For the text-containing cell, return its midpoint in [x, y] coordinate format. 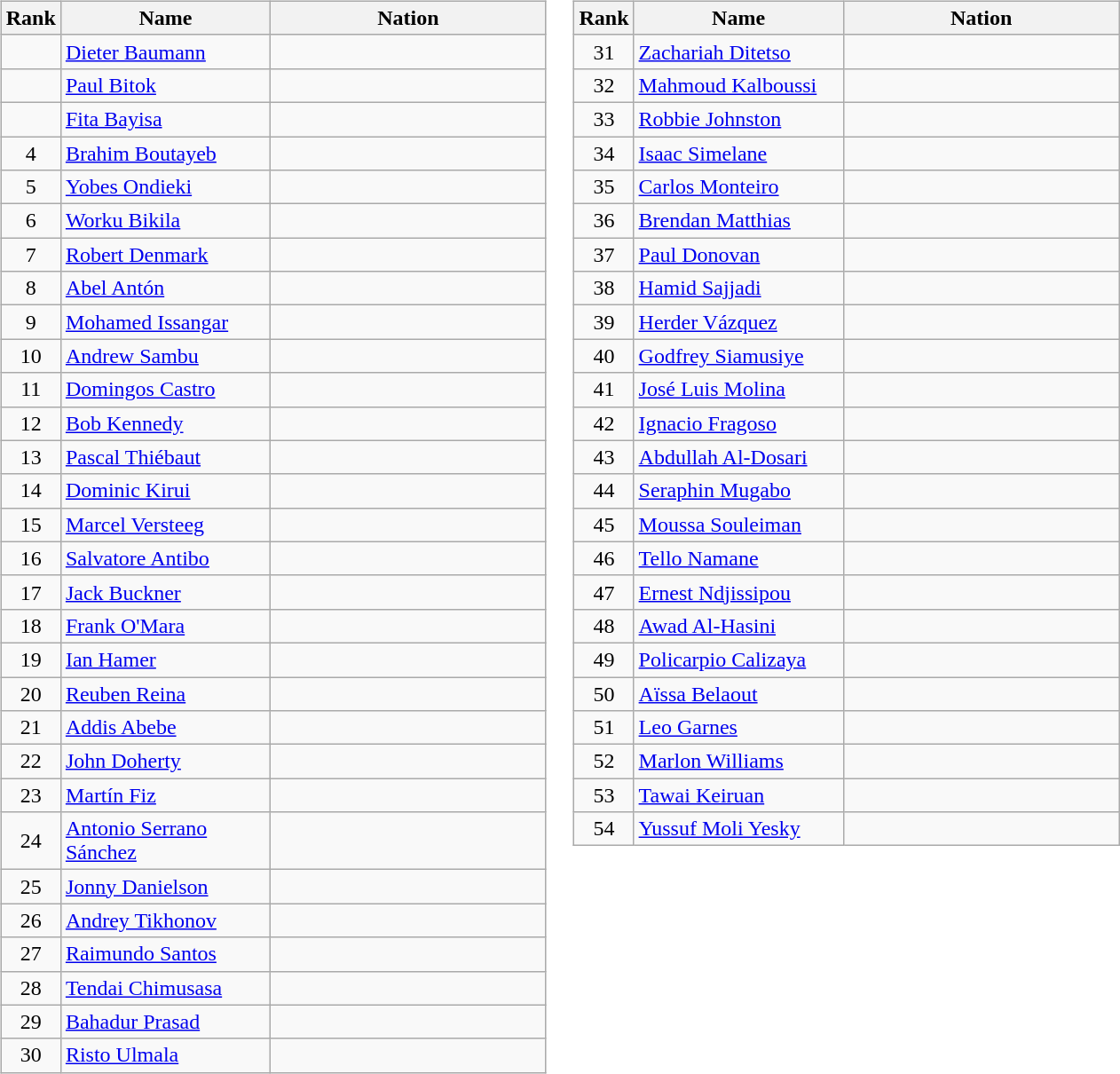
Andrey Tikhonov [165, 920]
Paul Bitok [165, 85]
Paul Donovan [738, 255]
38 [603, 288]
Fita Bayisa [165, 119]
30 [30, 1055]
Antonio Serrano Sánchez [165, 841]
Jack Buckner [165, 592]
20 [30, 693]
34 [603, 154]
52 [603, 762]
Awad Al-Hasini [738, 626]
Yussuf Moli Yesky [738, 829]
7 [30, 255]
18 [30, 626]
16 [30, 558]
25 [30, 887]
5 [30, 187]
Tawai Keiruan [738, 795]
Ernest Ndjissipou [738, 592]
31 [603, 51]
8 [30, 288]
42 [603, 423]
Dominic Kirui [165, 491]
Herder Vázquez [738, 322]
36 [603, 221]
50 [603, 693]
Marlon Williams [738, 762]
Ian Hamer [165, 659]
Policarpio Calizaya [738, 659]
John Doherty [165, 762]
4 [30, 154]
Brendan Matthias [738, 221]
44 [603, 491]
Seraphin Mugabo [738, 491]
54 [603, 829]
Bob Kennedy [165, 423]
40 [603, 356]
Godfrey Siamusiye [738, 356]
Domingos Castro [165, 390]
Martín Fiz [165, 795]
Dieter Baumann [165, 51]
Mahmoud Kalboussi [738, 85]
Andrew Sambu [165, 356]
Moussa Souleiman [738, 525]
49 [603, 659]
Raimundo Santos [165, 954]
Robbie Johnston [738, 119]
41 [603, 390]
13 [30, 457]
46 [603, 558]
Abel Antón [165, 288]
Mohamed Issangar [165, 322]
39 [603, 322]
33 [603, 119]
10 [30, 356]
Tendai Chimusasa [165, 988]
Tello Namane [738, 558]
45 [603, 525]
Isaac Simelane [738, 154]
15 [30, 525]
35 [603, 187]
21 [30, 728]
Worku Bikila [165, 221]
Robert Denmark [165, 255]
12 [30, 423]
Risto Ulmala [165, 1055]
Frank O'Mara [165, 626]
Carlos Monteiro [738, 187]
6 [30, 221]
9 [30, 322]
17 [30, 592]
28 [30, 988]
Brahim Boutayeb [165, 154]
29 [30, 1022]
Addis Abebe [165, 728]
22 [30, 762]
Hamid Sajjadi [738, 288]
26 [30, 920]
Zachariah Ditetso [738, 51]
11 [30, 390]
47 [603, 592]
19 [30, 659]
Aïssa Belaout [738, 693]
37 [603, 255]
32 [603, 85]
Marcel Versteeg [165, 525]
Ignacio Fragoso [738, 423]
24 [30, 841]
Yobes Ondieki [165, 187]
51 [603, 728]
23 [30, 795]
Pascal Thiébaut [165, 457]
José Luis Molina [738, 390]
43 [603, 457]
Reuben Reina [165, 693]
48 [603, 626]
Abdullah Al-Dosari [738, 457]
Leo Garnes [738, 728]
Bahadur Prasad [165, 1022]
Salvatore Antibo [165, 558]
14 [30, 491]
Jonny Danielson [165, 887]
53 [603, 795]
27 [30, 954]
